Pinpoint the cell where the given text exists, returning its [X, Y] midpoint coordinate. 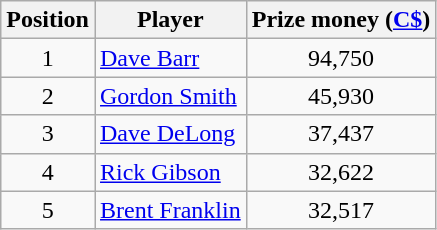
32,622 [341, 172]
Gordon Smith [170, 96]
Dave Barr [170, 58]
94,750 [341, 58]
4 [48, 172]
5 [48, 210]
Dave DeLong [170, 134]
45,930 [341, 96]
Rick Gibson [170, 172]
1 [48, 58]
3 [48, 134]
Player [170, 20]
32,517 [341, 210]
Brent Franklin [170, 210]
Position [48, 20]
2 [48, 96]
Prize money (C$) [341, 20]
37,437 [341, 134]
